Provide the (X, Y) coordinate of the cell's center where the given text is located.  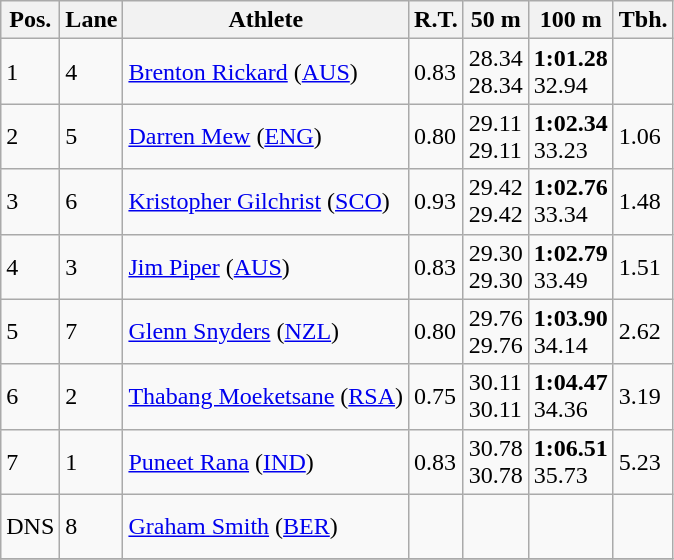
1:04.4734.36 (570, 396)
1.06 (643, 136)
Puneet Rana (IND) (266, 462)
Kristopher Gilchrist (SCO) (266, 202)
3.19 (643, 396)
1:06.5135.73 (570, 462)
Glenn Snyders (NZL) (266, 332)
R.T. (436, 20)
Lane (92, 20)
Brenton Rickard (AUS) (266, 72)
29.4229.42 (496, 202)
Tbh. (643, 20)
100 m (570, 20)
1:02.7633.34 (570, 202)
30.7830.78 (496, 462)
2.62 (643, 332)
0.93 (436, 202)
Graham Smith (BER) (266, 526)
Thabang Moeketsane (RSA) (266, 396)
0.75 (436, 396)
1:02.3433.23 (570, 136)
1:02.7933.49 (570, 266)
DNS (30, 526)
Pos. (30, 20)
30.1130.11 (496, 396)
5.23 (643, 462)
29.1129.11 (496, 136)
1:03.9034.14 (570, 332)
29.7629.76 (496, 332)
Athlete (266, 20)
1:01.2832.94 (570, 72)
1.48 (643, 202)
Darren Mew (ENG) (266, 136)
50 m (496, 20)
1.51 (643, 266)
29.3029.30 (496, 266)
Jim Piper (AUS) (266, 266)
28.3428.34 (496, 72)
8 (92, 526)
